From the cell containing the given text, extract its center point as (x, y) coordinate. 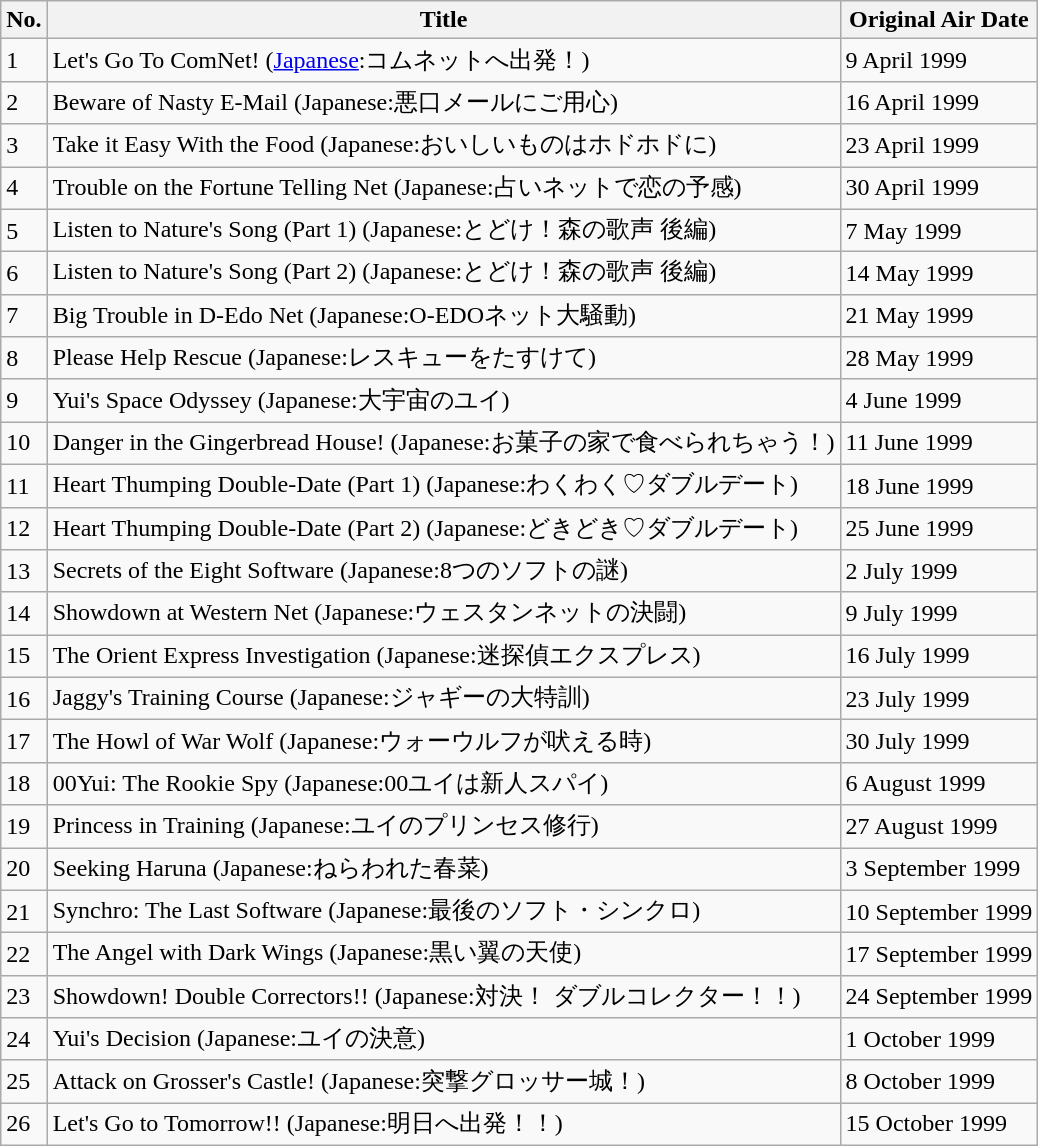
Danger in the Gingerbread House! (Japanese:お菓子の家で食べられちゃう！) (444, 444)
Seeking Haruna (Japanese:ねらわれた春菜) (444, 870)
Jaggy's Training Course (Japanese:ジャギーの大特訓) (444, 698)
2 (24, 102)
Title (444, 20)
13 (24, 572)
11 (24, 486)
Big Trouble in D-Edo Net (Japanese:O-EDOネット大騒動) (444, 316)
14 (24, 614)
16 April 1999 (939, 102)
27 August 1999 (939, 826)
The Orient Express Investigation (Japanese:迷探偵エクスプレス) (444, 656)
Heart Thumping Double-Date (Part 2) (Japanese:どきどき♡ダブルデート) (444, 528)
Listen to Nature's Song (Part 1) (Japanese:とどけ！森の歌声 後編) (444, 230)
3 September 1999 (939, 870)
23 April 1999 (939, 146)
6 August 1999 (939, 784)
20 (24, 870)
7 May 1999 (939, 230)
Attack on Grosser's Castle! (Japanese:突撃グロッサー城！) (444, 1082)
25 June 1999 (939, 528)
18 (24, 784)
25 (24, 1082)
Original Air Date (939, 20)
Princess in Training (Japanese:ユイのプリンセス修行) (444, 826)
Showdown at Western Net (Japanese:ウェスタンネットの決闘) (444, 614)
23 (24, 996)
15 (24, 656)
Trouble on the Fortune Telling Net (Japanese:占いネットで恋の予感) (444, 188)
30 April 1999 (939, 188)
9 July 1999 (939, 614)
14 May 1999 (939, 274)
24 September 1999 (939, 996)
2 July 1999 (939, 572)
24 (24, 1040)
The Howl of War Wolf (Japanese:ウォーウルフが吠える時) (444, 742)
00Yui: The Rookie Spy (Japanese:00ユイは新人スパイ) (444, 784)
8 (24, 358)
Synchro: The Last Software (Japanese:最後のソフト・シンクロ) (444, 912)
26 (24, 1124)
10 (24, 444)
23 July 1999 (939, 698)
8 October 1999 (939, 1082)
1 (24, 60)
The Angel with Dark Wings (Japanese:黒い翼の天使) (444, 954)
9 (24, 400)
1 October 1999 (939, 1040)
21 (24, 912)
12 (24, 528)
Showdown! Double Correctors!! (Japanese:対決！ ダブルコレクター！！) (444, 996)
9 April 1999 (939, 60)
Please Help Rescue (Japanese:レスキューをたすけて) (444, 358)
10 September 1999 (939, 912)
17 (24, 742)
19 (24, 826)
Let's Go To ComNet! (Japanese:コムネットへ出発！) (444, 60)
3 (24, 146)
11 June 1999 (939, 444)
5 (24, 230)
Secrets of the Eight Software (Japanese:8つのソフトの謎) (444, 572)
Beware of Nasty E-Mail (Japanese:悪口メールにご用心) (444, 102)
No. (24, 20)
16 (24, 698)
4 (24, 188)
17 September 1999 (939, 954)
Yui's Decision (Japanese:ユイの決意) (444, 1040)
15 October 1999 (939, 1124)
Let's Go to Tomorrow!! (Japanese:明日へ出発！！) (444, 1124)
30 July 1999 (939, 742)
22 (24, 954)
21 May 1999 (939, 316)
16 July 1999 (939, 656)
Heart Thumping Double-Date (Part 1) (Japanese:わくわく♡ダブルデート) (444, 486)
7 (24, 316)
18 June 1999 (939, 486)
Take it Easy With the Food (Japanese:おいしいものはホドホドに) (444, 146)
6 (24, 274)
Yui's Space Odyssey (Japanese:大宇宙のユイ) (444, 400)
4 June 1999 (939, 400)
28 May 1999 (939, 358)
Listen to Nature's Song (Part 2) (Japanese:とどけ！森の歌声 後編) (444, 274)
